Locate the cell with the specified text and output its (X, Y) center coordinate. 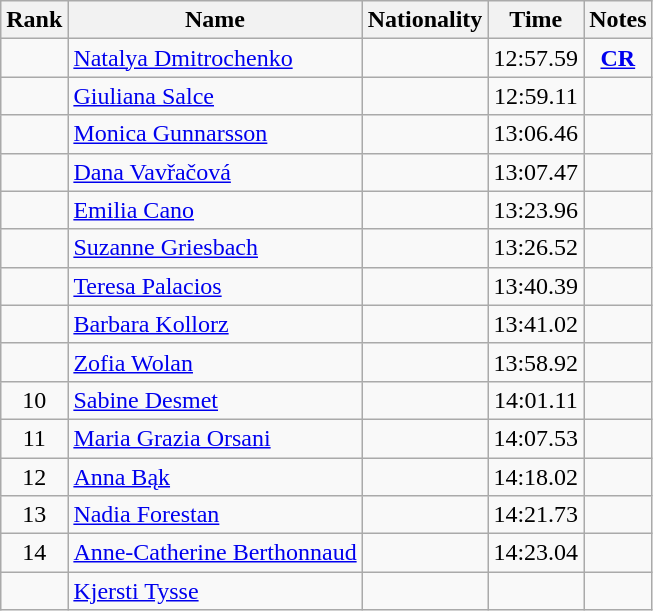
Kjersti Tysse (215, 591)
14 (34, 553)
12:59.11 (536, 96)
13:58.92 (536, 362)
13:40.39 (536, 286)
13 (34, 515)
14:18.02 (536, 477)
14:07.53 (536, 438)
Rank (34, 20)
Anne-Catherine Berthonnaud (215, 553)
Time (536, 20)
Nationality (425, 20)
CR (618, 58)
Name (215, 20)
13:41.02 (536, 324)
Notes (618, 20)
14:21.73 (536, 515)
Zofia Wolan (215, 362)
Suzanne Griesbach (215, 248)
Maria Grazia Orsani (215, 438)
Giuliana Salce (215, 96)
13:06.46 (536, 134)
14:23.04 (536, 553)
Anna Bąk (215, 477)
11 (34, 438)
13:26.52 (536, 248)
14:01.11 (536, 400)
12 (34, 477)
13:23.96 (536, 210)
Sabine Desmet (215, 400)
Dana Vavřačová (215, 172)
Teresa Palacios (215, 286)
12:57.59 (536, 58)
Nadia Forestan (215, 515)
Barbara Kollorz (215, 324)
10 (34, 400)
13:07.47 (536, 172)
Monica Gunnarsson (215, 134)
Emilia Cano (215, 210)
Natalya Dmitrochenko (215, 58)
